Capture the cell that displays the provided text and extract its [x, y] central coordinate. 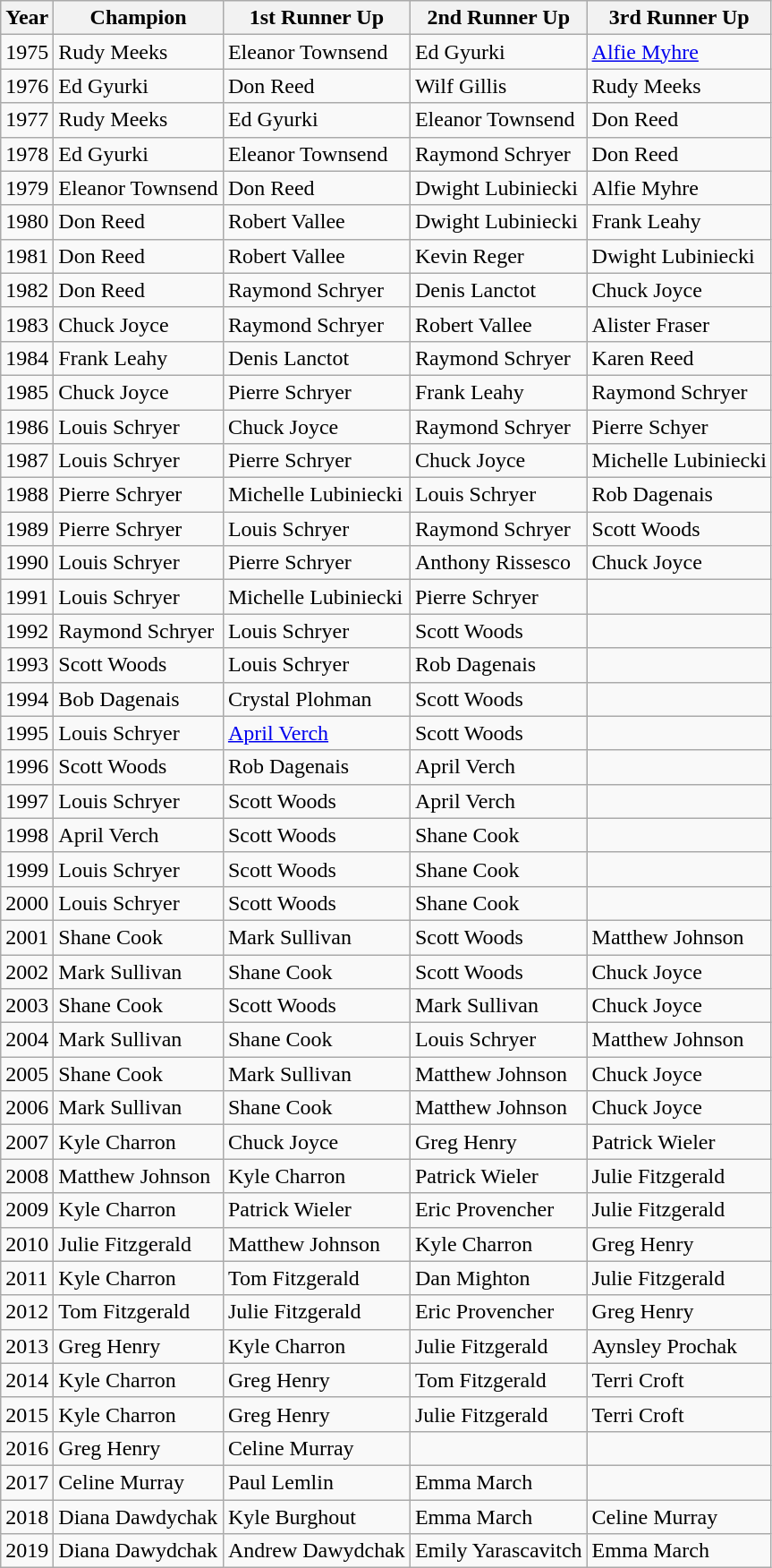
Bob Dagenais [139, 699]
2010 [27, 1244]
1981 [27, 256]
1999 [27, 869]
1986 [27, 427]
Aynsley Prochak [679, 1346]
1978 [27, 154]
2003 [27, 1006]
2nd Runner Up [498, 18]
Dan Mighton [498, 1278]
1989 [27, 529]
1993 [27, 665]
2015 [27, 1414]
2006 [27, 1108]
Diana Dawdychak [139, 1517]
1985 [27, 392]
1983 [27, 324]
1984 [27, 358]
2007 [27, 1142]
1st Runner Up [317, 18]
1977 [27, 120]
2004 [27, 1040]
1987 [27, 461]
Andrew Dawydchak [317, 1551]
Year [27, 18]
Kyle Burghout [317, 1517]
2016 [27, 1448]
1980 [27, 222]
2002 [27, 971]
Paul Lemlin [317, 1482]
Alister Fraser [679, 324]
2009 [27, 1210]
2005 [27, 1074]
1997 [27, 801]
1988 [27, 495]
1979 [27, 188]
1992 [27, 631]
1994 [27, 699]
1995 [27, 733]
2018 [27, 1517]
1975 [27, 52]
Karen Reed [679, 358]
2001 [27, 937]
2011 [27, 1278]
2012 [27, 1312]
Champion [139, 18]
1991 [27, 597]
2019 [27, 1551]
Pierre Schyer [679, 427]
1982 [27, 290]
3rd Runner Up [679, 18]
1990 [27, 563]
Anthony Rissesco [498, 563]
1976 [27, 86]
2017 [27, 1482]
Diana Dawydchak [139, 1551]
2014 [27, 1380]
Emily Yarascavitch [498, 1551]
2013 [27, 1346]
2008 [27, 1176]
2000 [27, 903]
Crystal Plohman [317, 699]
Wilf Gillis [498, 86]
1996 [27, 767]
1998 [27, 835]
Kevin Reger [498, 256]
